Pinpoint the cell where the given text exists, returning its (X, Y) midpoint coordinate. 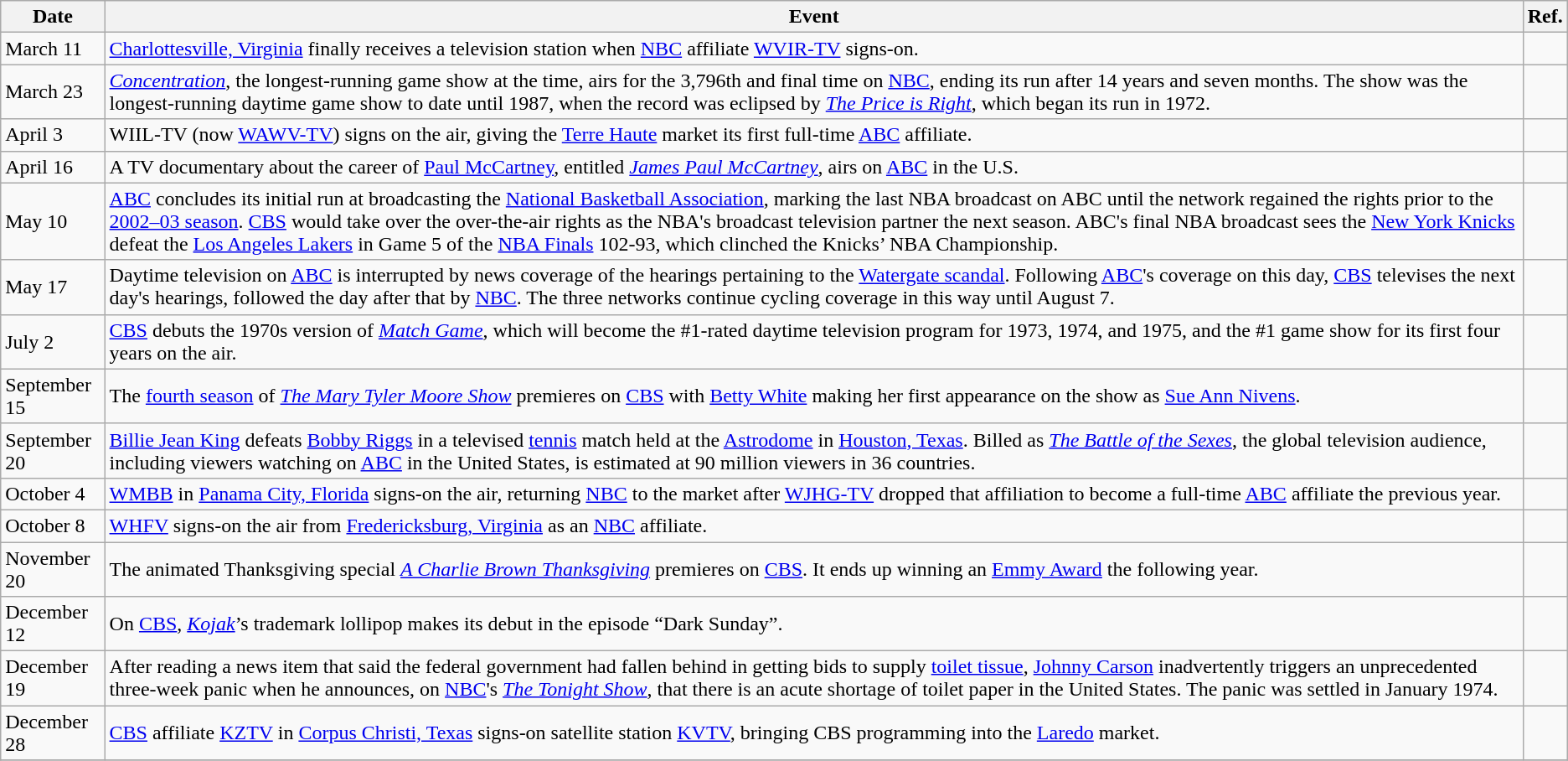
October 8 (53, 525)
December 19 (53, 679)
On CBS, Kojak’s trademark lollipop makes its debut in the episode “Dark Sunday”. (814, 624)
Event (814, 17)
Charlottesville, Virginia finally receives a television station when NBC affiliate WVIR-TV signs-on. (814, 49)
September 20 (53, 451)
The animated Thanksgiving special A Charlie Brown Thanksgiving premieres on CBS. It ends up winning an Emmy Award the following year. (814, 568)
April 16 (53, 167)
Date (53, 17)
March 23 (53, 92)
December 12 (53, 624)
November 20 (53, 568)
A TV documentary about the career of Paul McCartney, entitled James Paul McCartney, airs on ABC in the U.S. (814, 167)
WHFV signs-on the air from Fredericksburg, Virginia as an NBC affiliate. (814, 525)
July 2 (53, 342)
The fourth season of The Mary Tyler Moore Show premieres on CBS with Betty White making her first appearance on the show as Sue Ann Nivens. (814, 396)
October 4 (53, 494)
CBS affiliate KZTV in Corpus Christi, Texas signs-on satellite station KVTV, bringing CBS programming into the Laredo market. (814, 733)
Ref. (1545, 17)
March 11 (53, 49)
April 3 (53, 135)
December 28 (53, 733)
May 17 (53, 287)
May 10 (53, 221)
September 15 (53, 396)
WIIL-TV (now WAWV-TV) signs on the air, giving the Terre Haute market its first full-time ABC affiliate. (814, 135)
